Pinpoint the cell where the given text exists, returning its [x, y] midpoint coordinate. 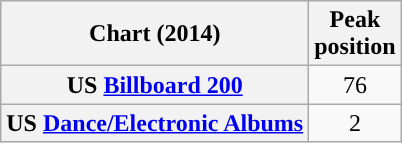
Chart (2014) [155, 34]
US Dance/Electronic Albums [155, 123]
Peakposition [355, 34]
76 [355, 85]
US Billboard 200 [155, 85]
2 [355, 123]
